Detect which cell encompasses the target text, then output its [X, Y] center coordinate. 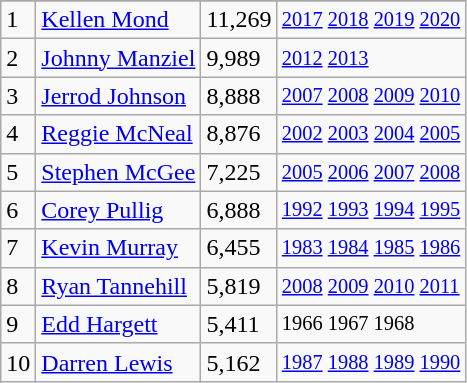
7,225 [239, 172]
2007 2008 2009 2010 [371, 96]
Darren Lewis [118, 362]
Kellen Mond [118, 20]
Jerrod Johnson [118, 96]
5 [18, 172]
2017 2018 2019 2020 [371, 20]
2012 2013 [371, 58]
6,455 [239, 248]
2005 2006 2007 2008 [371, 172]
6 [18, 210]
8,876 [239, 134]
5,162 [239, 362]
1983 1984 1985 1986 [371, 248]
Stephen McGee [118, 172]
2 [18, 58]
5,411 [239, 324]
5,819 [239, 286]
2008 2009 2010 2011 [371, 286]
8 [18, 286]
8,888 [239, 96]
Kevin Murray [118, 248]
10 [18, 362]
Corey Pullig [118, 210]
7 [18, 248]
Reggie McNeal [118, 134]
11,269 [239, 20]
Ryan Tannehill [118, 286]
Johnny Manziel [118, 58]
9 [18, 324]
1966 1967 1968 [371, 324]
4 [18, 134]
1 [18, 20]
6,888 [239, 210]
Edd Hargett [118, 324]
1987 1988 1989 1990 [371, 362]
9,989 [239, 58]
1992 1993 1994 1995 [371, 210]
2002 2003 2004 2005 [371, 134]
3 [18, 96]
